Output the (X, Y) coordinate of the center of the cell containing the given text.  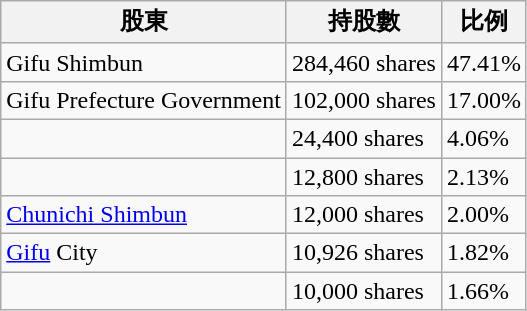
Gifu Shimbun (144, 62)
Chunichi Shimbun (144, 215)
4.06% (484, 138)
10,926 shares (364, 253)
Gifu Prefecture Government (144, 100)
284,460 shares (364, 62)
12,800 shares (364, 177)
10,000 shares (364, 291)
102,000 shares (364, 100)
Gifu City (144, 253)
2.13% (484, 177)
12,000 shares (364, 215)
47.41% (484, 62)
比例 (484, 22)
2.00% (484, 215)
股東 (144, 22)
17.00% (484, 100)
1.66% (484, 291)
24,400 shares (364, 138)
持股數 (364, 22)
1.82% (484, 253)
